For the text-containing cell, return its midpoint in [x, y] coordinate format. 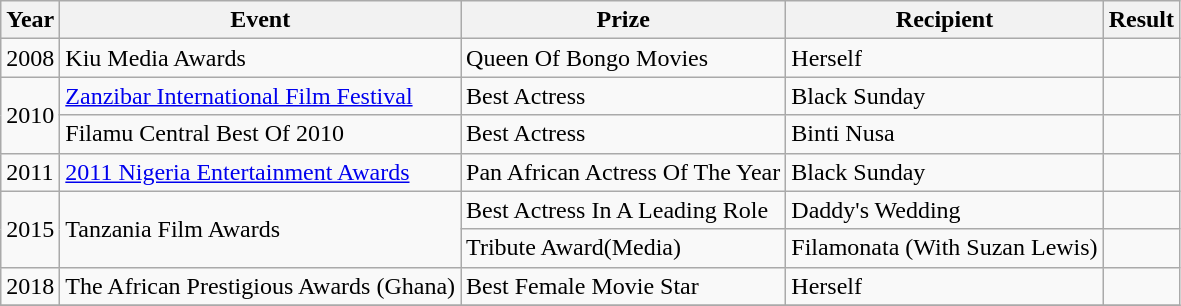
Event [260, 20]
2011 [30, 172]
Year [30, 20]
Daddy's Wedding [944, 210]
Recipient [944, 20]
Result [1141, 20]
Tribute Award(Media) [624, 248]
Tanzania Film Awards [260, 229]
The African Prestigious Awards (Ghana) [260, 286]
Prize [624, 20]
2018 [30, 286]
Zanzibar International Film Festival [260, 96]
Filamonata (With Suzan Lewis) [944, 248]
2011 Nigeria Entertainment Awards [260, 172]
Binti Nusa [944, 134]
Best Actress In A Leading Role [624, 210]
2015 [30, 229]
Filamu Central Best Of 2010 [260, 134]
2008 [30, 58]
2010 [30, 115]
Best Female Movie Star [624, 286]
Kiu Media Awards [260, 58]
Queen Of Bongo Movies [624, 58]
Pan African Actress Of The Year [624, 172]
